Detect which cell encompasses the target text, then output its [X, Y] center coordinate. 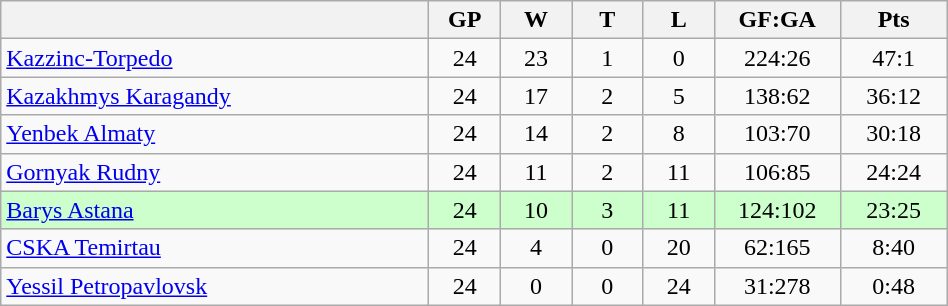
Yessil Petropavlovsk [215, 286]
17 [536, 96]
Barys Astana [215, 210]
0:48 [894, 286]
23 [536, 58]
3 [608, 210]
124:102 [777, 210]
8:40 [894, 248]
62:165 [777, 248]
Yenbek Almaty [215, 134]
Kazzinc-Torpedo [215, 58]
1 [608, 58]
4 [536, 248]
GP [464, 20]
Gornyak Rudny [215, 172]
GF:GA [777, 20]
14 [536, 134]
5 [678, 96]
30:18 [894, 134]
Kazakhmys Karagandy [215, 96]
20 [678, 248]
24:24 [894, 172]
138:62 [777, 96]
103:70 [777, 134]
T [608, 20]
47:1 [894, 58]
31:278 [777, 286]
224:26 [777, 58]
L [678, 20]
23:25 [894, 210]
W [536, 20]
CSKA Temirtau [215, 248]
36:12 [894, 96]
8 [678, 134]
106:85 [777, 172]
Pts [894, 20]
10 [536, 210]
